Search for the cell housing the specified text and yield its [x, y] center coordinate. 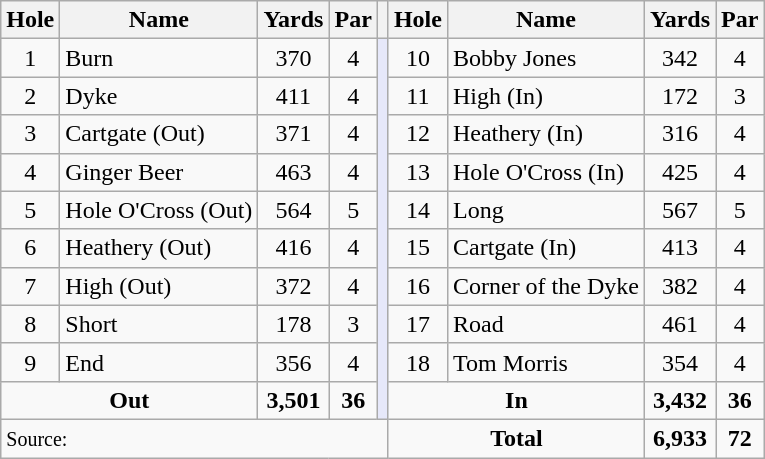
354 [680, 362]
Dyke [159, 96]
Long [546, 210]
461 [680, 324]
Source: [195, 438]
16 [418, 286]
Road [546, 324]
2 [30, 96]
14 [418, 210]
Tom Morris [546, 362]
Corner of the Dyke [546, 286]
High (Out) [159, 286]
3,432 [680, 400]
1 [30, 58]
370 [294, 58]
372 [294, 286]
564 [294, 210]
15 [418, 248]
382 [680, 286]
Burn [159, 58]
Cartgate (Out) [159, 134]
9 [30, 362]
18 [418, 362]
11 [418, 96]
178 [294, 324]
316 [680, 134]
356 [294, 362]
High (In) [546, 96]
Bobby Jones [546, 58]
End [159, 362]
Hole O'Cross (Out) [159, 210]
Ginger Beer [159, 172]
Out [130, 400]
Heathery (In) [546, 134]
Total [516, 438]
425 [680, 172]
567 [680, 210]
342 [680, 58]
7 [30, 286]
Cartgate (In) [546, 248]
411 [294, 96]
17 [418, 324]
12 [418, 134]
72 [740, 438]
371 [294, 134]
10 [418, 58]
8 [30, 324]
413 [680, 248]
172 [680, 96]
6,933 [680, 438]
Heathery (Out) [159, 248]
416 [294, 248]
Hole O'Cross (In) [546, 172]
3,501 [294, 400]
463 [294, 172]
6 [30, 248]
Short [159, 324]
13 [418, 172]
In [516, 400]
